Pinpoint the cell where the given text exists, returning its (X, Y) midpoint coordinate. 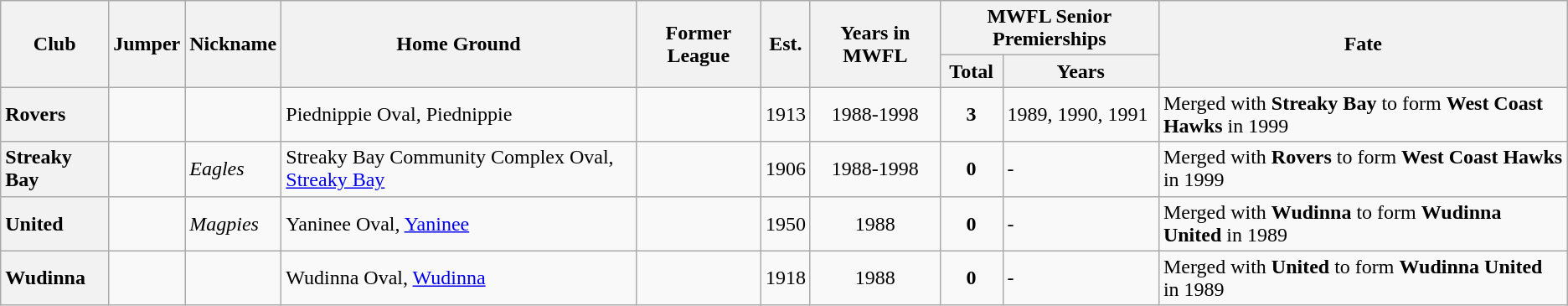
Years (1081, 71)
Years in MWFL (874, 44)
Nickname (233, 44)
Merged with Rovers to form West Coast Hawks in 1999 (1363, 169)
United (55, 223)
Wudinna (55, 278)
1918 (786, 278)
Eagles (233, 169)
Merged with Wudinna to form Wudinna United in 1989 (1363, 223)
Streaky Bay (55, 169)
MWFL Senior Premierships (1049, 29)
Merged with United to form Wudinna United in 1989 (1363, 278)
Est. (786, 44)
Fate (1363, 44)
Club (55, 44)
Rovers (55, 114)
1989, 1990, 1991 (1081, 114)
Home Ground (459, 44)
1950 (786, 223)
1906 (786, 169)
3 (972, 114)
Piednippie Oval, Piednippie (459, 114)
Wudinna Oval, Wudinna (459, 278)
Merged with Streaky Bay to form West Coast Hawks in 1999 (1363, 114)
Jumper (147, 44)
Total (972, 71)
Streaky Bay Community Complex Oval, Streaky Bay (459, 169)
Former League (699, 44)
Magpies (233, 223)
1913 (786, 114)
Yaninee Oval, Yaninee (459, 223)
